Determine the (x, y) coordinate at the center of the cell enclosing the given text.  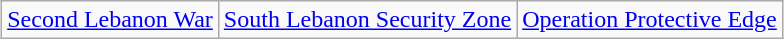
Operation Protective Edge (650, 20)
Second Lebanon War (110, 20)
South Lebanon Security Zone (367, 20)
